For the text-containing cell, return its midpoint in [X, Y] coordinate format. 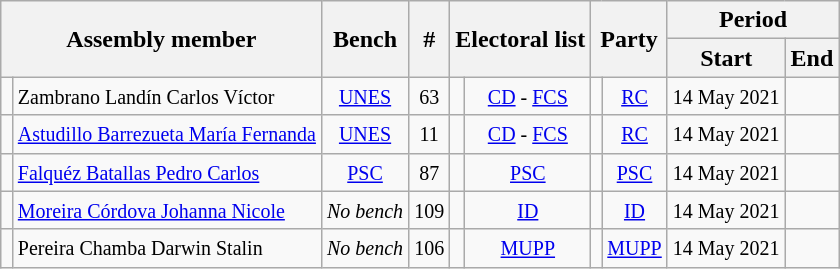
# [430, 39]
Start [726, 58]
Moreira Córdova Johanna Nicole [166, 210]
106 [430, 248]
Pereira Chamba Darwin Stalin [166, 248]
End [812, 58]
Assembly member [161, 39]
Astudillo Barrezueta María Fernanda [166, 134]
11 [430, 134]
109 [430, 210]
63 [430, 96]
Party [630, 39]
Period [752, 20]
Zambrano Landín Carlos Víctor [166, 96]
Bench [364, 39]
Electoral list [520, 39]
87 [430, 172]
Falquéz Batallas Pedro Carlos [166, 172]
